From the cell containing the given text, extract its center point as [x, y] coordinate. 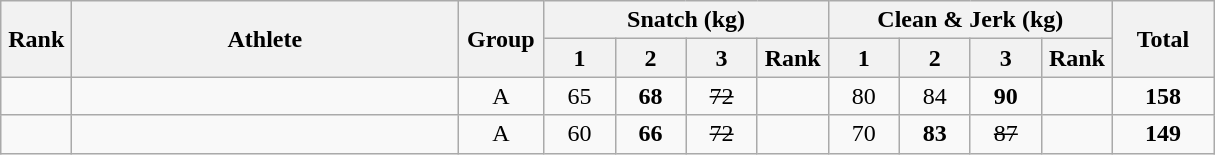
87 [1006, 134]
66 [650, 134]
83 [934, 134]
68 [650, 96]
Snatch (kg) [686, 20]
Clean & Jerk (kg) [970, 20]
90 [1006, 96]
60 [580, 134]
Athlete [265, 39]
84 [934, 96]
Total [1162, 39]
149 [1162, 134]
70 [864, 134]
158 [1162, 96]
Group [501, 39]
65 [580, 96]
80 [864, 96]
